Output the (X, Y) coordinate of the center of the cell containing the given text.  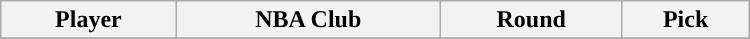
NBA Club (308, 20)
Pick (686, 20)
Player (88, 20)
Round (531, 20)
